Pinpoint the cell where the given text exists, returning its [x, y] midpoint coordinate. 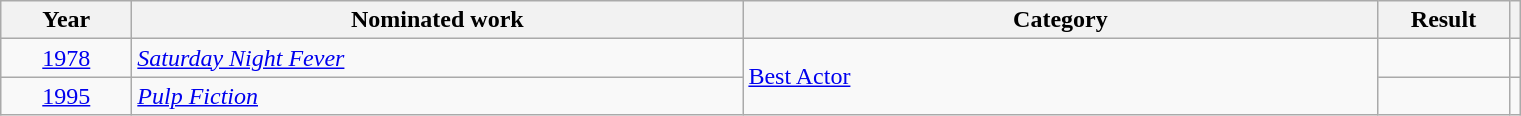
Year [66, 20]
Pulp Fiction [438, 96]
Category [1060, 20]
1978 [66, 58]
Nominated work [438, 20]
Best Actor [1060, 77]
1995 [66, 96]
Saturday Night Fever [438, 58]
Result [1444, 20]
